Scan for the cell matching the given text and deliver its [x, y] coordinate at center. 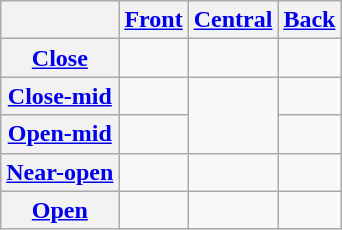
Close [60, 58]
Front [154, 20]
Back [310, 20]
Central [233, 20]
Open-mid [60, 134]
Near-open [60, 172]
Open [60, 210]
Close-mid [60, 96]
